Locate the cell with the specified text and output its (x, y) center coordinate. 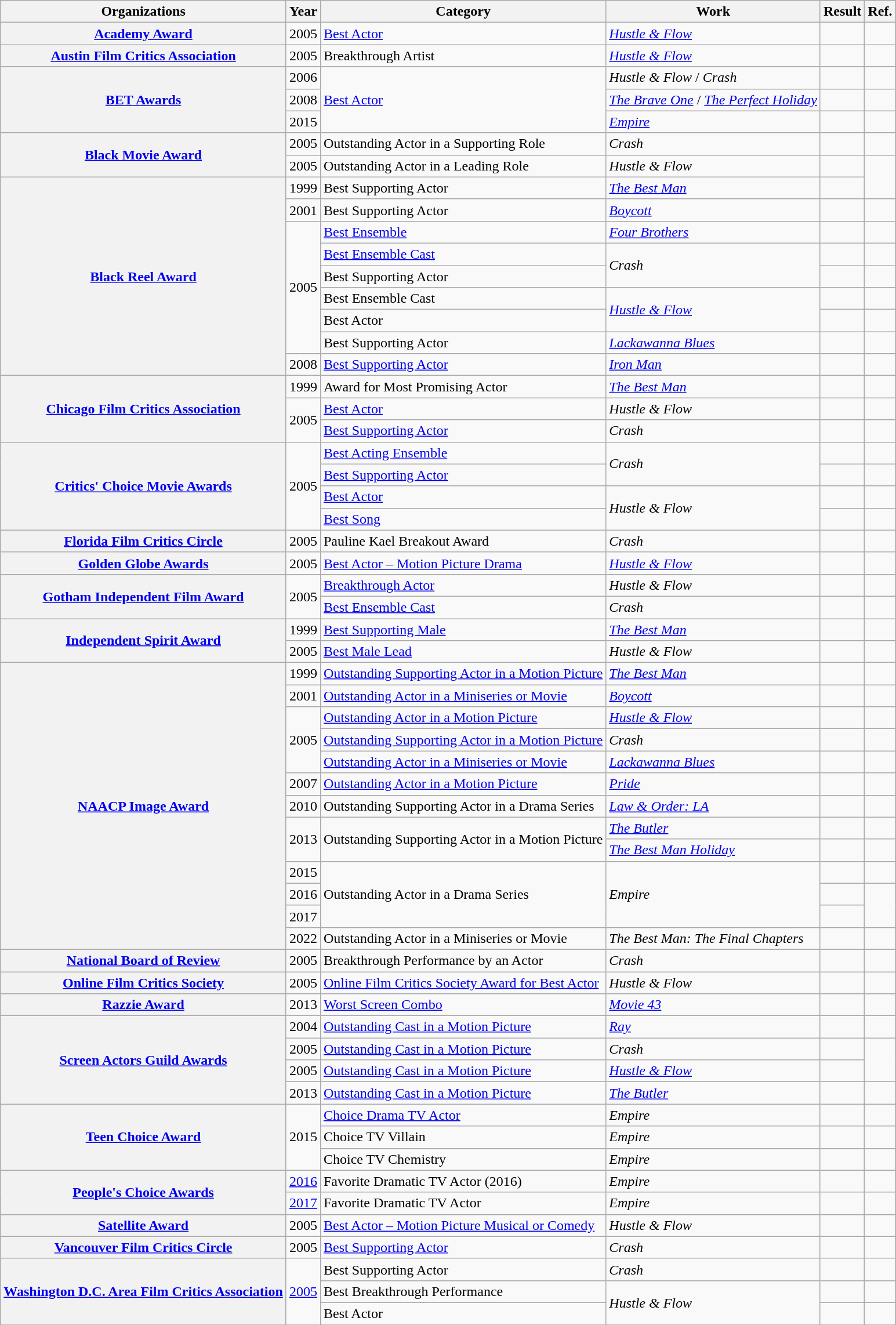
Ref. (880, 12)
Ray (713, 1027)
Screen Actors Guild Awards (144, 1060)
Iron Man (713, 365)
Breakthrough Artist (463, 56)
Organizations (144, 12)
Critics' Choice Movie Awards (144, 486)
Online Film Critics Society (144, 983)
Best Ensemble (463, 232)
Best Actor – Motion Picture Musical or Comedy (463, 1225)
Result (842, 12)
Florida Film Critics Circle (144, 541)
Black Movie Award (144, 155)
Pauline Kael Breakout Award (463, 541)
Best Male Lead (463, 652)
Breakthrough Actor (463, 585)
Choice TV Chemistry (463, 1159)
People's Choice Awards (144, 1192)
Best Acting Ensemble (463, 453)
2022 (303, 938)
Favorite Dramatic TV Actor (463, 1203)
Category (463, 12)
Best Breakthrough Performance (463, 1291)
The Brave One / The Perfect Holiday (713, 100)
Choice TV Villain (463, 1137)
Worst Screen Combo (463, 1005)
Golden Globe Awards (144, 563)
Best Actor – Motion Picture Drama (463, 563)
National Board of Review (144, 960)
Best Supporting Male (463, 629)
The Best Man: The Final Chapters (713, 938)
Vancouver Film Critics Circle (144, 1247)
Four Brothers (713, 232)
Law & Order: LA (713, 806)
2006 (303, 78)
BET Awards (144, 100)
Outstanding Actor in a Leading Role (463, 166)
Outstanding Actor in a Drama Series (463, 894)
Online Film Critics Society Award for Best Actor (463, 983)
Outstanding Actor in a Supporting Role (463, 144)
Pride (713, 784)
Independent Spirit Award (144, 640)
2004 (303, 1027)
NAACP Image Award (144, 806)
Favorite Dramatic TV Actor (2016) (463, 1181)
Year (303, 12)
Work (713, 12)
Razzie Award (144, 1005)
2010 (303, 806)
Best Song (463, 519)
Breakthrough Performance by an Actor (463, 960)
The Best Man Holiday (713, 850)
Satellite Award (144, 1225)
Gotham Independent Film Award (144, 596)
2007 (303, 784)
Chicago Film Critics Association (144, 409)
Austin Film Critics Association (144, 56)
Washington D.C. Area Film Critics Association (144, 1291)
Black Reel Award (144, 276)
Award for Most Promising Actor (463, 387)
Teen Choice Award (144, 1137)
Outstanding Supporting Actor in a Drama Series (463, 806)
Academy Award (144, 34)
Movie 43 (713, 1005)
Hustle & Flow / Crash (713, 78)
Choice Drama TV Actor (463, 1115)
